Locate the cell with the specified text and output its (x, y) center coordinate. 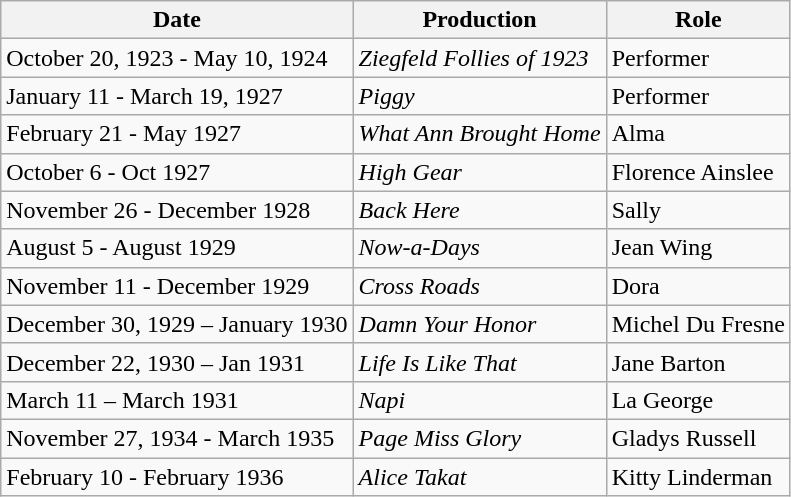
Life Is Like That (480, 362)
Sally (698, 210)
Cross Roads (480, 286)
August 5 - August 1929 (177, 248)
Back Here (480, 210)
November 26 - December 1928 (177, 210)
Page Miss Glory (480, 438)
Role (698, 20)
November 11 - December 1929 (177, 286)
October 20, 1923 - May 10, 1924 (177, 58)
February 10 - February 1936 (177, 477)
Piggy (480, 96)
What Ann Brought Home (480, 134)
High Gear (480, 172)
Alice Takat (480, 477)
March 11 – March 1931 (177, 400)
Production (480, 20)
Date (177, 20)
La George (698, 400)
Jean Wing (698, 248)
January 11 - March 19, 1927 (177, 96)
October 6 - Oct 1927 (177, 172)
December 22, 1930 – Jan 1931 (177, 362)
November 27, 1934 - March 1935 (177, 438)
Kitty Linderman (698, 477)
Napi (480, 400)
Damn Your Honor (480, 324)
December 30, 1929 – January 1930 (177, 324)
Jane Barton (698, 362)
Michel Du Fresne (698, 324)
Florence Ainslee (698, 172)
Ziegfeld Follies of 1923 (480, 58)
February 21 - May 1927 (177, 134)
Gladys Russell (698, 438)
Dora (698, 286)
Now-a-Days (480, 248)
Alma (698, 134)
